Search for the cell housing the specified text and yield its [x, y] center coordinate. 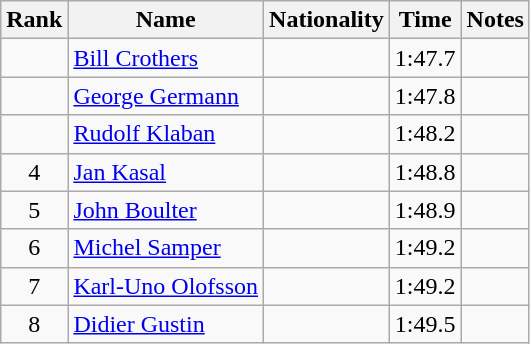
Name [166, 20]
1:47.7 [425, 58]
1:47.8 [425, 96]
7 [34, 286]
Bill Crothers [166, 58]
George Germann [166, 96]
1:48.2 [425, 134]
Nationality [327, 20]
Didier Gustin [166, 324]
Rudolf Klaban [166, 134]
Rank [34, 20]
5 [34, 210]
Karl-Uno Olofsson [166, 286]
6 [34, 248]
4 [34, 172]
Notes [495, 20]
1:48.9 [425, 210]
Time [425, 20]
John Boulter [166, 210]
1:49.5 [425, 324]
8 [34, 324]
Michel Samper [166, 248]
Jan Kasal [166, 172]
1:48.8 [425, 172]
